Return the (x, y) coordinate for the center point of the cell that contains the specified text.  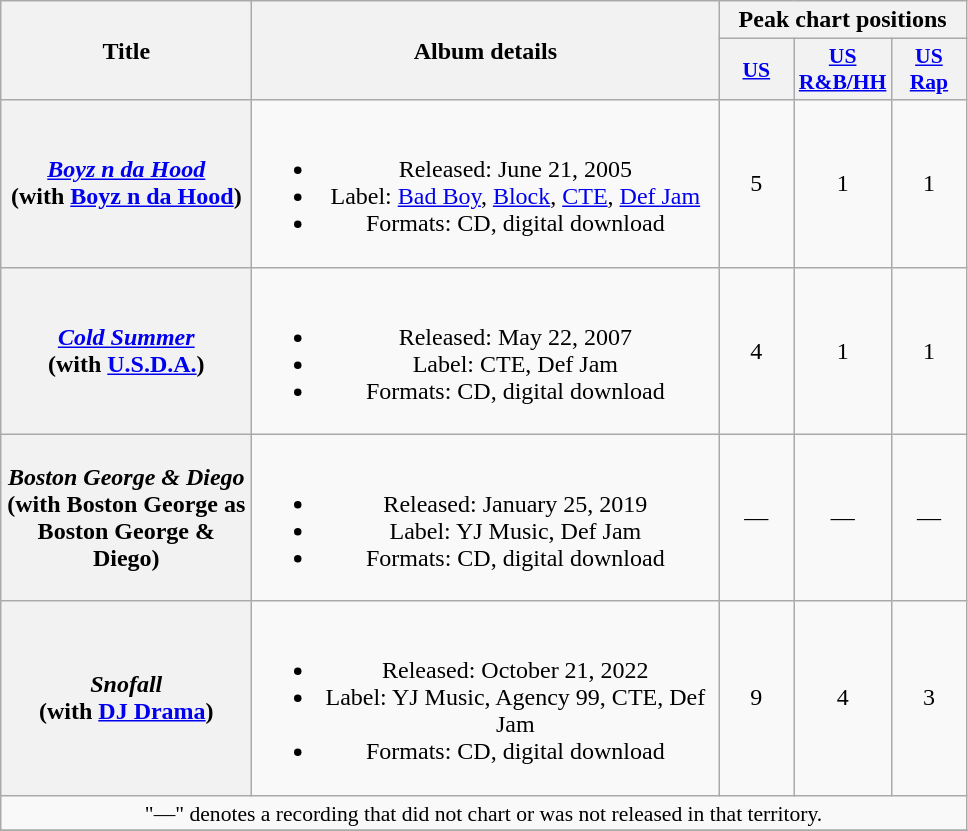
Released: May 22, 2007Label: CTE, Def JamFormats: CD, digital download (486, 350)
Album details (486, 50)
3 (928, 698)
5 (756, 184)
Snofall(with DJ Drama) (126, 698)
USR&B/HH (843, 70)
Boston George & Diego(with Boston George as Boston George & Diego) (126, 518)
"—" denotes a recording that did not chart or was not released in that territory. (484, 813)
US (756, 70)
Peak chart positions (843, 20)
USRap (928, 70)
Title (126, 50)
Boyz n da Hood(with Boyz n da Hood) (126, 184)
Released: October 21, 2022Label: YJ Music, Agency 99, CTE, Def JamFormats: CD, digital download (486, 698)
Cold Summer(with U.S.D.A.) (126, 350)
Released: June 21, 2005Label: Bad Boy, Block, CTE, Def JamFormats: CD, digital download (486, 184)
Released: January 25, 2019Label: YJ Music, Def JamFormats: CD, digital download (486, 518)
9 (756, 698)
